Detect which cell encompasses the target text, then output its [x, y] center coordinate. 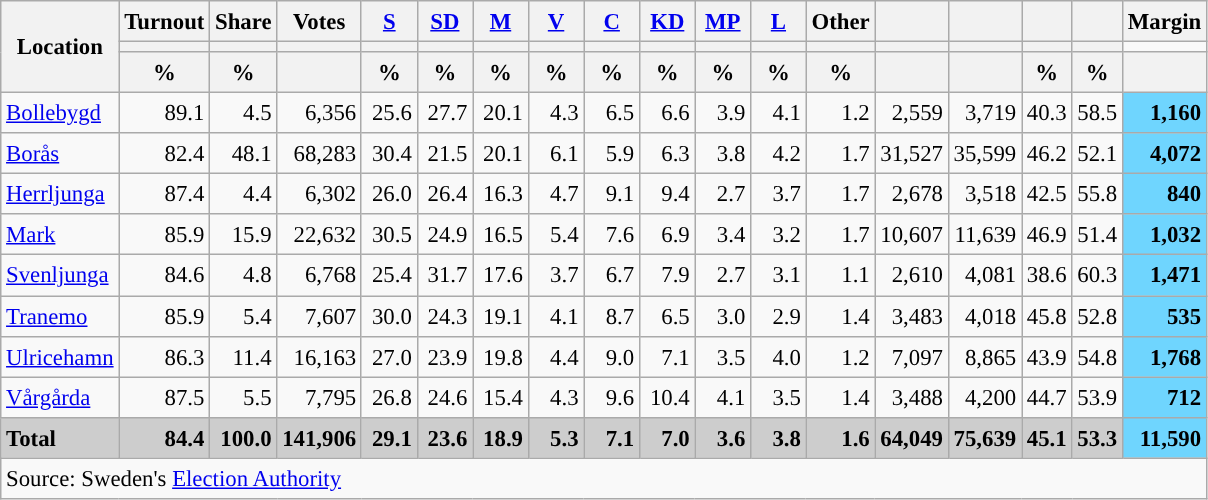
4,200 [984, 398]
30.5 [389, 234]
11,590 [1164, 438]
4.7 [556, 194]
Bollebygd [60, 114]
26.4 [445, 194]
V [556, 22]
4,018 [984, 316]
35,599 [984, 154]
58.5 [1097, 114]
54.8 [1097, 356]
86.3 [164, 356]
3,483 [912, 316]
6.7 [612, 276]
48.1 [244, 154]
6.1 [556, 154]
1,768 [1164, 356]
19.8 [501, 356]
Share [244, 22]
25.6 [389, 114]
10,607 [912, 234]
MP [723, 22]
4,081 [984, 276]
8,865 [984, 356]
87.4 [164, 194]
3,488 [912, 398]
Borås [60, 154]
46.9 [1047, 234]
15.9 [244, 234]
31.7 [445, 276]
23.6 [445, 438]
2,559 [912, 114]
60.3 [1097, 276]
Total [60, 438]
55.8 [1097, 194]
7,607 [320, 316]
3.1 [779, 276]
Location [60, 47]
16.3 [501, 194]
Votes [320, 22]
3.2 [779, 234]
Ulricehamn [60, 356]
26.0 [389, 194]
1,160 [1164, 114]
1,032 [1164, 234]
Herrljunga [60, 194]
30.4 [389, 154]
4.5 [244, 114]
Svenljunga [60, 276]
M [501, 22]
6.6 [667, 114]
5.5 [244, 398]
38.6 [1047, 276]
6,768 [320, 276]
7.6 [612, 234]
2.9 [779, 316]
4.8 [244, 276]
29.1 [389, 438]
3,719 [984, 114]
68,283 [320, 154]
42.5 [1047, 194]
7.9 [667, 276]
52.8 [1097, 316]
3.6 [723, 438]
22,632 [320, 234]
KD [667, 22]
Source: Sweden's Election Authority [604, 478]
Vårgårda [60, 398]
30.0 [389, 316]
24.3 [445, 316]
51.4 [1097, 234]
23.9 [445, 356]
43.9 [1047, 356]
535 [1164, 316]
7,097 [912, 356]
141,906 [320, 438]
4.2 [779, 154]
40.3 [1047, 114]
L [779, 22]
9.6 [612, 398]
7.0 [667, 438]
S [389, 22]
45.8 [1047, 316]
27.0 [389, 356]
27.7 [445, 114]
SD [445, 22]
C [612, 22]
Mark [60, 234]
3.0 [723, 316]
25.4 [389, 276]
6,356 [320, 114]
89.1 [164, 114]
15.4 [501, 398]
9.0 [612, 356]
53.3 [1097, 438]
1,471 [1164, 276]
6.9 [667, 234]
2,610 [912, 276]
16.5 [501, 234]
84.6 [164, 276]
24.6 [445, 398]
1.1 [840, 276]
45.1 [1047, 438]
11.4 [244, 356]
3.4 [723, 234]
3,518 [984, 194]
10.4 [667, 398]
6,302 [320, 194]
11,639 [984, 234]
9.1 [612, 194]
6.3 [667, 154]
75,639 [984, 438]
8.7 [612, 316]
100.0 [244, 438]
21.5 [445, 154]
87.5 [164, 398]
44.7 [1047, 398]
4.0 [779, 356]
5.9 [612, 154]
18.9 [501, 438]
Other [840, 22]
9.4 [667, 194]
52.1 [1097, 154]
64,049 [912, 438]
46.2 [1047, 154]
16,163 [320, 356]
7,795 [320, 398]
3.9 [723, 114]
26.8 [389, 398]
24.9 [445, 234]
2,678 [912, 194]
53.9 [1097, 398]
17.6 [501, 276]
1.6 [840, 438]
712 [1164, 398]
Margin [1164, 22]
Tranemo [60, 316]
82.4 [164, 154]
4,072 [1164, 154]
31,527 [912, 154]
19.1 [501, 316]
5.3 [556, 438]
840 [1164, 194]
84.4 [164, 438]
Turnout [164, 22]
